Detect which cell encompasses the target text, then output its (X, Y) center coordinate. 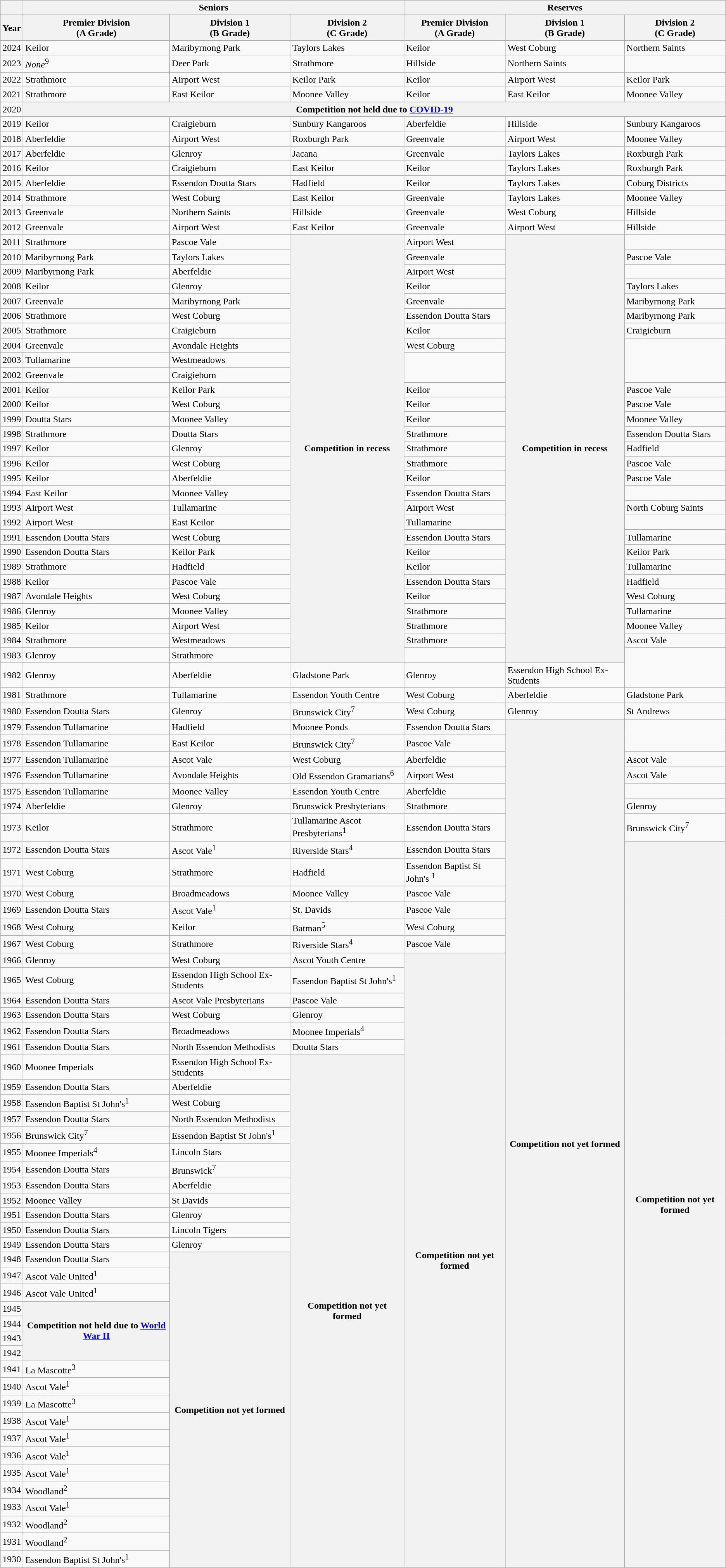
2023 (12, 64)
2010 (12, 257)
2002 (12, 375)
2004 (12, 345)
Essendon Baptist St John's 1 (455, 872)
1942 (12, 1353)
1977 (12, 759)
1944 (12, 1323)
1992 (12, 522)
2013 (12, 212)
St. Davids (347, 910)
1979 (12, 727)
2018 (12, 139)
1995 (12, 478)
St Davids (230, 1200)
1939 (12, 1404)
1973 (12, 827)
1932 (12, 1525)
1931 (12, 1542)
2015 (12, 183)
1988 (12, 582)
2012 (12, 227)
1998 (12, 434)
Moonee Ponds (347, 727)
1949 (12, 1245)
1963 (12, 1015)
Lincoln Stars (230, 1152)
1955 (12, 1152)
2005 (12, 331)
1991 (12, 537)
Seniors (214, 8)
1947 (12, 1276)
Deer Park (230, 64)
1933 (12, 1508)
1946 (12, 1293)
1987 (12, 596)
1976 (12, 775)
1974 (12, 806)
2006 (12, 316)
2020 (12, 109)
Old Essendon Gramarians6 (347, 775)
2007 (12, 301)
Ascot Youth Centre (347, 960)
1981 (12, 695)
1959 (12, 1087)
1934 (12, 1490)
2001 (12, 390)
1968 (12, 927)
1983 (12, 655)
2009 (12, 271)
2016 (12, 168)
1958 (12, 1103)
1936 (12, 1456)
2019 (12, 124)
1952 (12, 1200)
1993 (12, 508)
1997 (12, 449)
1941 (12, 1369)
1975 (12, 791)
1948 (12, 1259)
1937 (12, 1438)
1978 (12, 744)
1951 (12, 1215)
2021 (12, 95)
1986 (12, 611)
1956 (12, 1135)
1957 (12, 1119)
Coburg Districts (675, 183)
Year (12, 28)
1965 (12, 980)
1984 (12, 641)
1938 (12, 1421)
1971 (12, 872)
1930 (12, 1559)
Tullamarine Ascot Presbyterians1 (347, 827)
2008 (12, 286)
Jacana (347, 154)
Competition not held due to COVID-19 (375, 109)
Lincoln Tigers (230, 1230)
2000 (12, 404)
1990 (12, 552)
1954 (12, 1169)
1950 (12, 1230)
1996 (12, 463)
1964 (12, 1000)
1970 (12, 894)
Competition not held due to World War II (96, 1331)
1994 (12, 493)
1999 (12, 419)
Brunswick Presbyterians (347, 806)
None9 (96, 64)
1940 (12, 1387)
1969 (12, 910)
1961 (12, 1047)
1967 (12, 945)
1960 (12, 1067)
1972 (12, 850)
Batman5 (347, 927)
North Coburg Saints (675, 508)
1985 (12, 626)
1982 (12, 675)
Reserves (565, 8)
1953 (12, 1186)
2022 (12, 79)
1943 (12, 1338)
1962 (12, 1031)
1945 (12, 1309)
Brunswick7 (230, 1169)
Moonee Imperials (96, 1067)
1935 (12, 1473)
1980 (12, 711)
2014 (12, 198)
Ascot Vale Presbyterians (230, 1000)
2003 (12, 360)
1966 (12, 960)
St Andrews (675, 711)
2011 (12, 242)
2024 (12, 48)
2017 (12, 154)
1989 (12, 567)
